Identify which cell holds the provided text, then report its (X, Y) central coordinate. 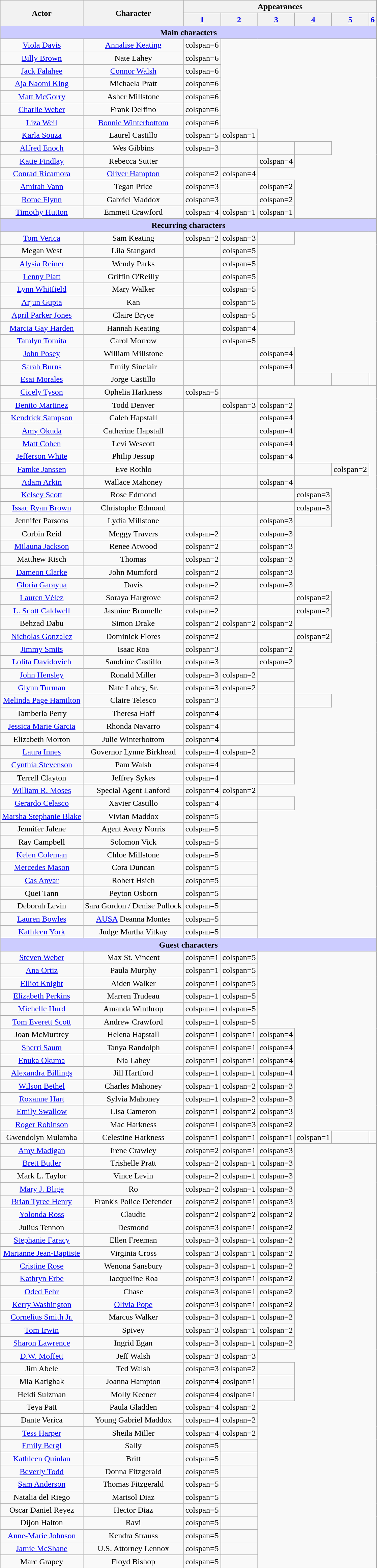
Matt Cohen (42, 444)
Sarah Burns (42, 366)
Wendy Parks (133, 264)
Matt McGorry (42, 97)
Roger Robinson (42, 1124)
Oded Fehr (42, 1292)
Melinda Page Hamilton (42, 700)
Tom Everett Scott (42, 1022)
Rose Edmond (133, 495)
Judge Martha Vitkay (133, 932)
Emmett Crawford (133, 212)
Guest characters (188, 945)
Paula Murphy (133, 970)
Heidi Sulzman (42, 1394)
Kathleen Quinlan (42, 1459)
Xavier Castillo (133, 803)
Katie Findlay (42, 161)
Solomon Vick (133, 842)
Elizabeth Morton (42, 739)
Robert Hsieh (133, 880)
Tom Irwin (42, 1330)
Kathleen York (42, 932)
Marc Grapey (42, 1561)
Britt (133, 1459)
2 (239, 20)
Chloe Millstone (133, 855)
Amy Madigan (42, 1150)
Jasmine Bromelle (133, 611)
Davis (133, 585)
Benito Martinez (42, 405)
Viola Davis (42, 45)
Lydia Millstone (133, 521)
Milauna Jackson (42, 546)
Mercedes Mason (42, 868)
Mary Walker (133, 289)
John Mumford (133, 572)
Thomas (133, 559)
U.S. Attorney Lennox (133, 1548)
Simon Drake (133, 623)
Oliver Hampton (133, 174)
Spivey (133, 1330)
Terrell Clayton (42, 777)
6 (373, 20)
Main characters (188, 32)
Tom Verica (42, 238)
Pam Walsh (133, 765)
Timothy Hutton (42, 212)
Laura Innes (42, 752)
Rome Flynn (42, 200)
Claire Bryce (133, 315)
Wallace Mahoney (133, 482)
Tamberla Perry (42, 713)
Amanda Winthrop (133, 1009)
Ingrid Egan (133, 1343)
Lynn Whitfield (42, 289)
Young Gabriel Maddox (133, 1420)
Oscar Daniel Reyez (42, 1510)
Ro (133, 1189)
Laurel Castillo (133, 135)
Mia Katigbak (42, 1381)
Sara Gordon / Denise Pullock (133, 906)
Anne-Marie Johnson (42, 1536)
Wenona Sansbury (133, 1266)
Billy Brown (42, 58)
AUSA Deanna Montes (133, 919)
Tess Harper (42, 1433)
Charlie Weber (42, 109)
Peyton Osborn (133, 893)
L. Scott Caldwell (42, 611)
Marsha Stephanie Blake (42, 816)
Jeffrey Sykes (133, 777)
Jacqueline Roa (133, 1279)
Dijon Halton (42, 1523)
Glynn Turman (42, 688)
Rhonda Navarro (133, 726)
Helena Hapstall (133, 1035)
Jack Falahee (42, 71)
Meggy Travers (133, 533)
Ronald Miller (133, 675)
Lenny Platt (42, 276)
Recurring characters (188, 225)
Jeff Walsh (133, 1356)
Yolonda Ross (42, 1215)
Jennifer Jalene (42, 829)
Jorge Castillo (133, 379)
Conrad Ricamora (42, 174)
Lila Stangard (133, 251)
Carol Morrow (133, 341)
Character (133, 13)
Liza Weil (42, 122)
Ellen Freeman (133, 1240)
Behzad Dabu (42, 623)
Nia Lahey (133, 1060)
Aiden Walker (133, 983)
Irene Crawley (133, 1150)
Tanya Randolph (133, 1047)
Desmond (133, 1227)
Arjun Gupta (42, 302)
Beverly Todd (42, 1471)
Teya Patt (42, 1407)
Roxanne Hart (42, 1099)
Matthew Risch (42, 559)
Dameon Clarke (42, 572)
Floyd Bishop (133, 1561)
Christophe Edmond (133, 508)
Jennifer Parsons (42, 521)
Chase (133, 1292)
Renee Atwood (133, 546)
Jamie McShane (42, 1548)
Levi Wescott (133, 444)
Lisa Cameron (133, 1112)
William Millstone (133, 353)
Governor Lynne Birkhead (133, 752)
Natalia del Riego (42, 1497)
Quei Tann (42, 893)
Asher Millstone (133, 97)
Cynthia Stevenson (42, 765)
3 (276, 20)
Issac Ryan Brown (42, 508)
Sharon Lawrence (42, 1343)
Isaac Roa (133, 649)
Cas Anvar (42, 880)
Kendrick Sampson (42, 418)
Trishelle Pratt (133, 1163)
1 (202, 20)
Donna Fitzgerald (133, 1471)
Todd Denver (133, 405)
Deborah Levin (42, 906)
Jefferson White (42, 456)
Griffin O'Reilly (133, 276)
Alfred Enoch (42, 148)
Ophelia Harkness (133, 392)
Sally (133, 1446)
Sandrine Castillo (133, 662)
Rebecca Sutter (133, 161)
Charles Mahoney (133, 1086)
Steven Weber (42, 957)
Stephanie Faracy (42, 1240)
Actor (42, 13)
Frank Delfino (133, 109)
Caleb Hapstall (133, 418)
Enuka Okuma (42, 1060)
Nicholas Gonzalez (42, 636)
Wes Gibbins (133, 148)
Amy Okuda (42, 431)
Annalise Keating (133, 45)
Molly Keener (133, 1394)
Cristine Rose (42, 1266)
Dominick Flores (133, 636)
Alysia Reiner (42, 264)
Paula Gladden (133, 1407)
Joan McMurtrey (42, 1035)
5 (350, 20)
Max St. Vincent (133, 957)
Emily Sinclair (133, 366)
Frank's Police Defender (133, 1202)
Wilson Bethel (42, 1086)
Brett Butler (42, 1163)
Famke Janssen (42, 469)
Julius Tennon (42, 1227)
John Hensley (42, 675)
Marcus Walker (133, 1317)
4 (313, 20)
Special Agent Lanford (133, 791)
Lauren Bowles (42, 919)
D.W. Moffett (42, 1356)
Julie Winterbottom (133, 739)
Vince Levin (133, 1176)
Marren Trudeau (133, 996)
Elizabeth Perkins (42, 996)
Claudia (133, 1215)
Alexandra Billings (42, 1073)
Ted Walsh (133, 1368)
Cora Duncan (133, 868)
Theresa Hoff (133, 713)
Claire Telesco (133, 700)
Cicely Tyson (42, 392)
Michelle Hurd (42, 1009)
Esai Morales (42, 379)
Jill Hartford (133, 1073)
Joanna Hampton (133, 1381)
John Posey (42, 353)
Vivian Maddox (133, 816)
Karla Souza (42, 135)
Sam Keating (133, 238)
Ray Campbell (42, 842)
Gerardo Celasco (42, 803)
Megan West (42, 251)
Appearances (280, 7)
Lauren Vélez (42, 598)
Elliot Knight (42, 983)
Dante Verica (42, 1420)
Connor Walsh (133, 71)
Ana Ortiz (42, 970)
Thomas Fitzgerald (133, 1484)
Tegan Price (133, 187)
Sherri Saum (42, 1047)
Celestine Harkness (133, 1137)
William R. Moses (42, 791)
Agent Avery Norris (133, 829)
Andrew Crawford (133, 1022)
Philip Jessup (133, 456)
Bonnie Winterbottom (133, 122)
Emily Swallow (42, 1112)
Amirah Vann (42, 187)
Michaela Pratt (133, 84)
Kendra Strauss (133, 1536)
Gloria Garayua (42, 585)
Gwendolyn Mulamba (42, 1137)
April Parker Jones (42, 315)
Corbin Reid (42, 533)
Brian Tyree Henry (42, 1202)
Hannah Keating (133, 328)
Olivia Pope (133, 1304)
Nate Lahey, Sr. (133, 688)
Aja Naomi King (42, 84)
Marianne Jean-Baptiste (42, 1253)
Nate Lahey (133, 58)
Mac Harkness (133, 1124)
Jimmy Smits (42, 649)
Kan (133, 302)
Kelsey Scott (42, 495)
Hector Diaz (133, 1510)
Virginia Cross (133, 1253)
Tamlyn Tomita (42, 341)
Eve Rothlo (133, 469)
Catherine Hapstall (133, 431)
Cornelius Smith Jr. (42, 1317)
Sam Anderson (42, 1484)
Emily Bergl (42, 1446)
Sheila Miller (133, 1433)
Mary J. Blige (42, 1189)
Jessica Marie Garcia (42, 726)
Jim Abele (42, 1368)
Adam Arkin (42, 482)
Kerry Washington (42, 1304)
Kelen Coleman (42, 855)
Soraya Hargrove (133, 598)
Ravi (133, 1523)
Marisol Diaz (133, 1497)
Lolita Davidovich (42, 662)
Sylvia Mahoney (133, 1099)
Kathryn Erbe (42, 1279)
Marcia Gay Harden (42, 328)
Mark L. Taylor (42, 1176)
Gabriel Maddox (133, 200)
